Return [x, y] of the center of cell containing provided text 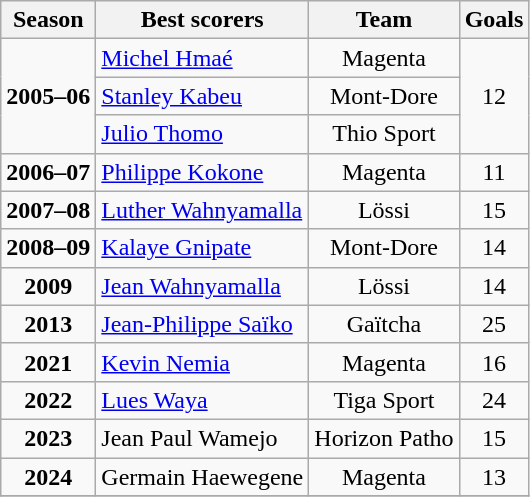
Kalaye Gnipate [202, 248]
Luther Wahnyamalla [202, 210]
2006–07 [48, 172]
Germain Haewegene [202, 477]
2021 [48, 362]
2022 [48, 400]
Lues Waya [202, 400]
Michel Hmaé [202, 58]
Goals [494, 20]
2009 [48, 286]
Kevin Nemia [202, 362]
16 [494, 362]
13 [494, 477]
Gaïtcha [384, 324]
2024 [48, 477]
Stanley Kabeu [202, 96]
Team [384, 20]
Tiga Sport [384, 400]
2007–08 [48, 210]
Julio Thomo [202, 134]
Horizon Patho [384, 438]
12 [494, 96]
25 [494, 324]
2008–09 [48, 248]
2005–06 [48, 96]
2013 [48, 324]
Jean Wahnyamalla [202, 286]
Jean-Philippe Saïko [202, 324]
Season [48, 20]
11 [494, 172]
2023 [48, 438]
Philippe Kokone [202, 172]
Best scorers [202, 20]
Thio Sport [384, 134]
Jean Paul Wamejo [202, 438]
24 [494, 400]
